Pinpoint the cell where the given text exists, returning its [X, Y] midpoint coordinate. 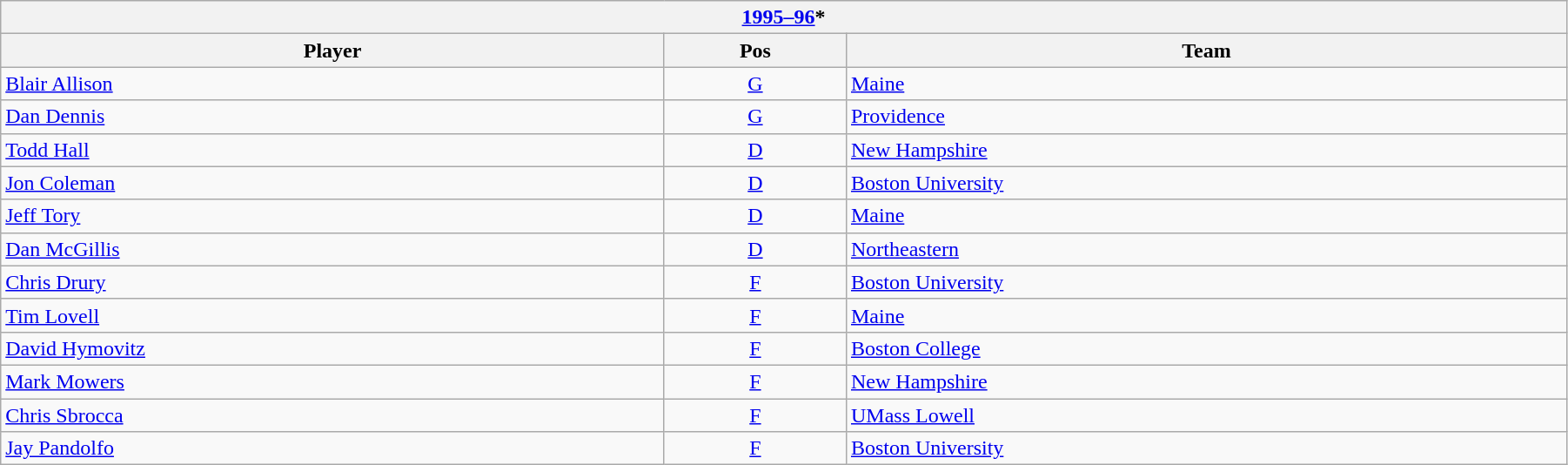
Jon Coleman [332, 183]
Northeastern [1206, 249]
Dan McGillis [332, 249]
Providence [1206, 117]
Chris Sbrocca [332, 415]
1995–96* [784, 17]
Jeff Tory [332, 216]
Todd Hall [332, 150]
Boston College [1206, 348]
Pos [755, 51]
Team [1206, 51]
Jay Pandolfo [332, 448]
Dan Dennis [332, 117]
David Hymovitz [332, 348]
Tim Lovell [332, 315]
UMass Lowell [1206, 415]
Blair Allison [332, 84]
Chris Drury [332, 282]
Mark Mowers [332, 381]
Player [332, 51]
